Return the (x, y) coordinate for the center point of the cell that contains the specified text.  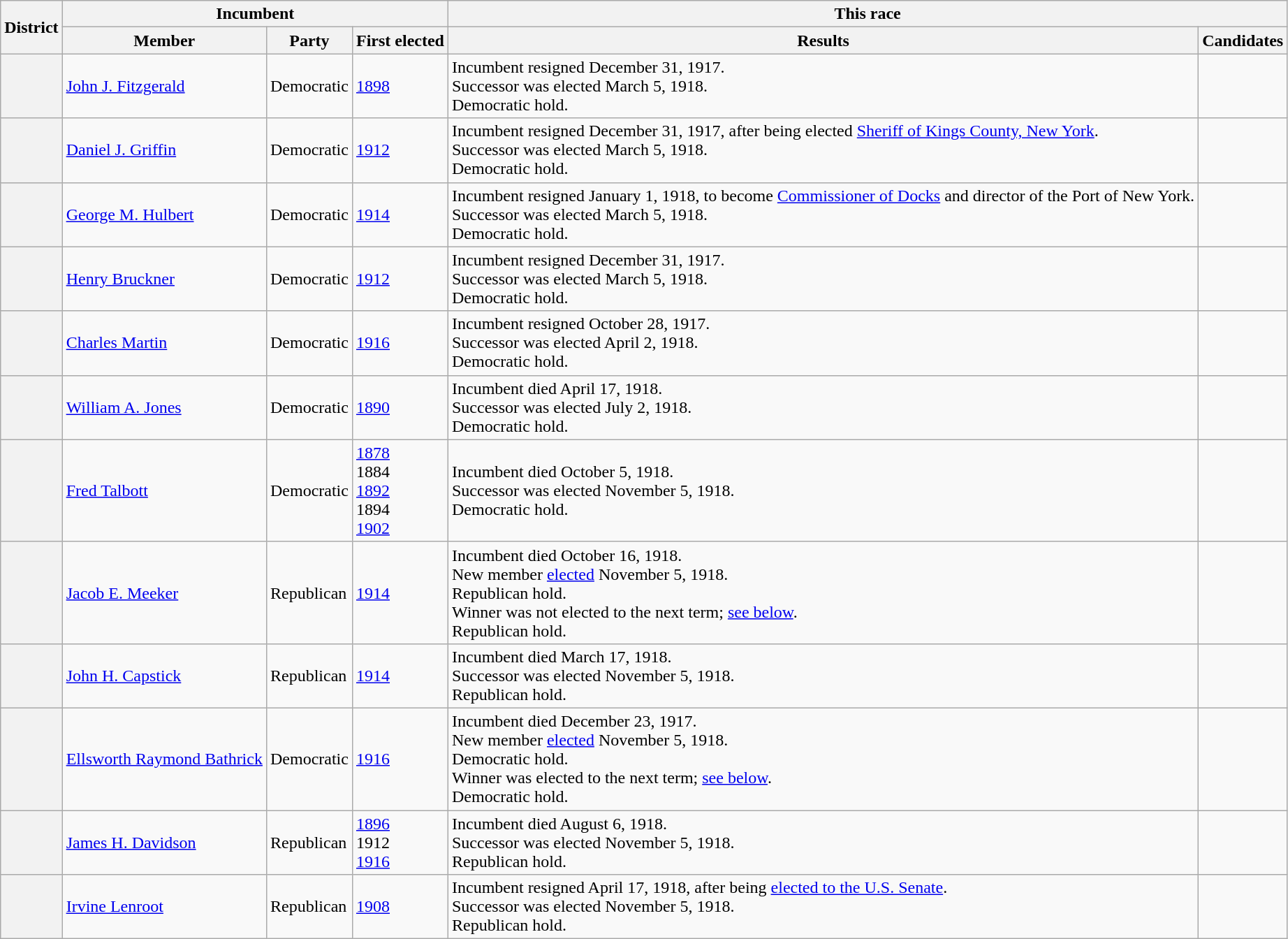
Charles Martin (164, 343)
Incumbent died December 23, 1917.New member elected November 5, 1918.Democratic hold.Winner was elected to the next term; see below.Democratic hold. (823, 759)
Results (823, 41)
1890 (400, 407)
Daniel J. Griffin (164, 150)
Irvine Lenroot (164, 907)
1898 (400, 86)
Henry Bruckner (164, 279)
First elected (400, 41)
James H. Davidson (164, 843)
Incumbent resigned December 31, 1917, after being elected Sheriff of Kings County, New York.Successor was elected March 5, 1918.Democratic hold. (823, 150)
Candidates (1243, 41)
Incumbent died April 17, 1918.Successor was elected July 2, 1918.Democratic hold. (823, 407)
John J. Fitzgerald (164, 86)
William A. Jones (164, 407)
Member (164, 41)
Incumbent died October 5, 1918.Successor was elected November 5, 1918.Democratic hold. (823, 490)
Incumbent resigned April 17, 1918, after being elected to the U.S. Senate.Successor was elected November 5, 1918.Republican hold. (823, 907)
Incumbent died August 6, 1918.Successor was elected November 5, 1918.Republican hold. (823, 843)
Incumbent resigned October 28, 1917.Successor was elected April 2, 1918.Democratic hold. (823, 343)
Party (309, 41)
18961912 1916 (400, 843)
John H. Capstick (164, 676)
Incumbent died March 17, 1918.Successor was elected November 5, 1918.Republican hold. (823, 676)
1908 (400, 907)
Fred Talbott (164, 490)
18781884 18921894 1902 (400, 490)
District (31, 27)
Incumbent (255, 14)
George M. Hulbert (164, 214)
Ellsworth Raymond Bathrick (164, 759)
Jacob E. Meeker (164, 592)
This race (868, 14)
